Search for the cell housing the specified text and yield its [X, Y] center coordinate. 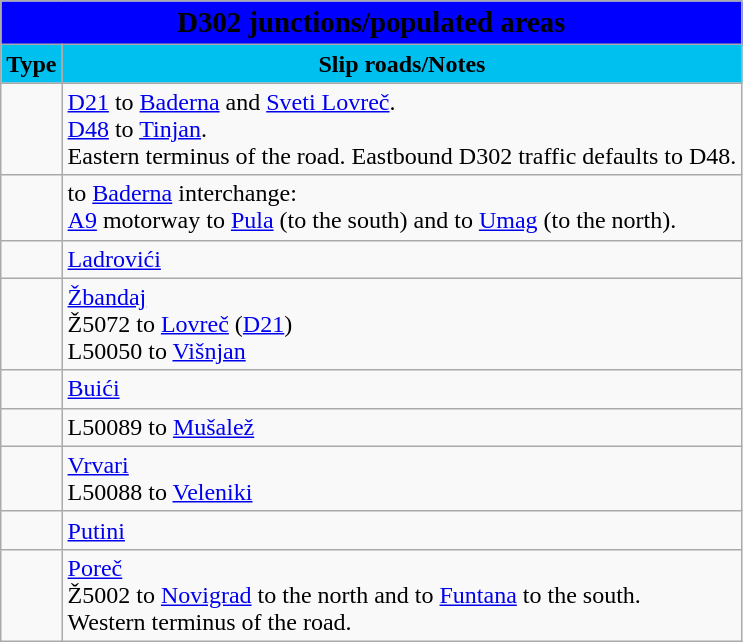
to Baderna interchange: A9 motorway to Pula (to the south) and to Umag (to the north). [402, 208]
Putini [402, 530]
VrvariL50088 to Veleniki [402, 478]
Ladrovići [402, 259]
Buići [402, 389]
PorečŽ5002 to Novigrad to the north and to Funtana to the south.Western terminus of the road. [402, 595]
Slip roads/Notes [402, 64]
D21 to Baderna and Sveti Lovreč. D48 to Tinjan.Eastern terminus of the road. Eastbound D302 traffic defaults to D48. [402, 129]
L50089 to Mušalež [402, 427]
D302 junctions/populated areas [372, 23]
Type [32, 64]
ŽbandajŽ5072 to Lovreč (D21)L50050 to Višnjan [402, 324]
